Determine the [X, Y] coordinate at the center of the cell enclosing the given text.  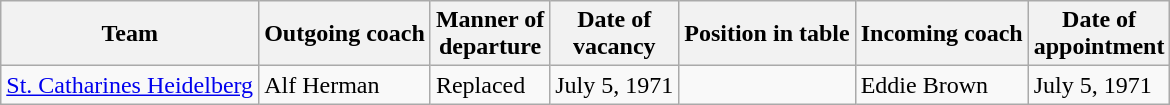
Alf Herman [345, 85]
Eddie Brown [942, 85]
Replaced [490, 85]
Position in table [767, 34]
Outgoing coach [345, 34]
Date of appointment [1099, 34]
Manner of departure [490, 34]
Incoming coach [942, 34]
St. Catharines Heidelberg [130, 85]
Team [130, 34]
Date of vacancy [614, 34]
